Find where the given text appears and provide that cell's center as (X, Y) coordinate. 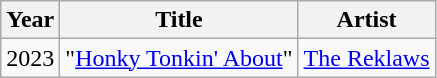
Year (30, 20)
The Reklaws (366, 58)
Artist (366, 20)
2023 (30, 58)
Title (179, 20)
"Honky Tonkin' About" (179, 58)
